Extract the (x, y) coordinate from the center of the cell holding the provided text.  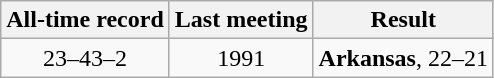
1991 (241, 58)
Arkansas, 22–21 (403, 58)
Result (403, 20)
All-time record (86, 20)
23–43–2 (86, 58)
Last meeting (241, 20)
